Return the [x, y] coordinate for the center point of the cell that contains the specified text.  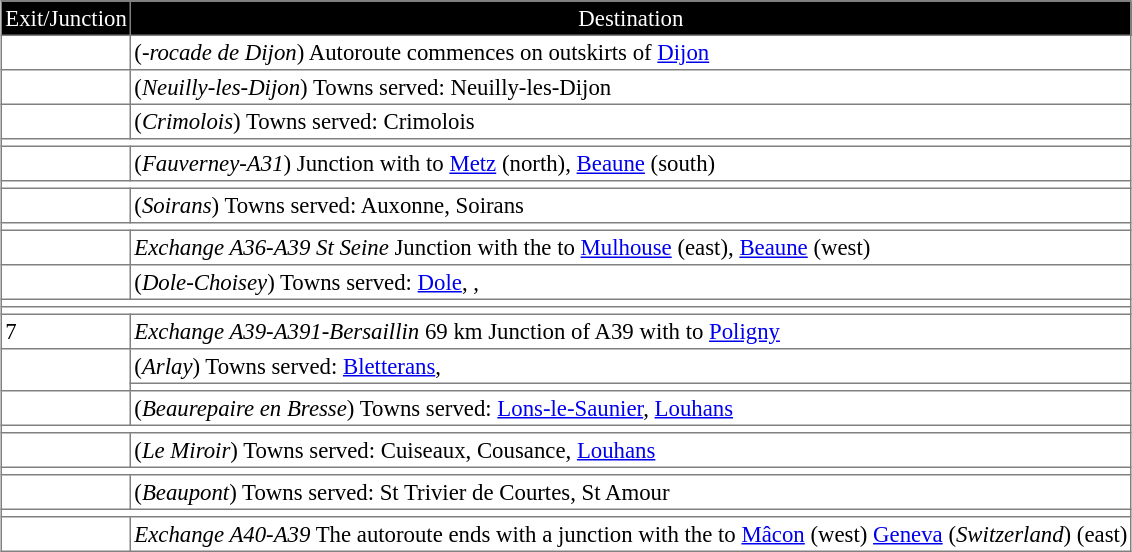
(Arlay) Towns served: Bletterans, [632, 366]
Exchange A39-A391-Bersaillin 69 km Junction of A39 with to Poligny [632, 331]
(Beaurepaire en Bresse) Towns served: Lons-le-Saunier, Louhans [632, 408]
(Soirans) Towns served: Auxonne, Soirans [632, 205]
(Crimolois) Towns served: Crimolois [632, 121]
Exchange A36-A39 St Seine Junction with the to Mulhouse (east), Beaune (west) [632, 247]
Destination [632, 18]
(Neuilly-les-Dijon) Towns served: Neuilly-les-Dijon [632, 87]
7 [66, 331]
Exchange A40-A39 The autoroute ends with a junction with the to Mâcon (west) Geneva (Switzerland) (east) [632, 534]
Exit/Junction [66, 18]
(Le Miroir) Towns served: Cuiseaux, Cousance, Louhans [632, 450]
(-rocade de Dijon) Autoroute commences on outskirts of Dijon [632, 52]
(Dole-Choisey) Towns served: Dole, , [632, 282]
(Beaupont) Towns served: St Trivier de Courtes, St Amour [632, 492]
(Fauverney-A31) Junction with to Metz (north), Beaune (south) [632, 163]
